Scan for the cell matching the given text and deliver its [X, Y] coordinate at center. 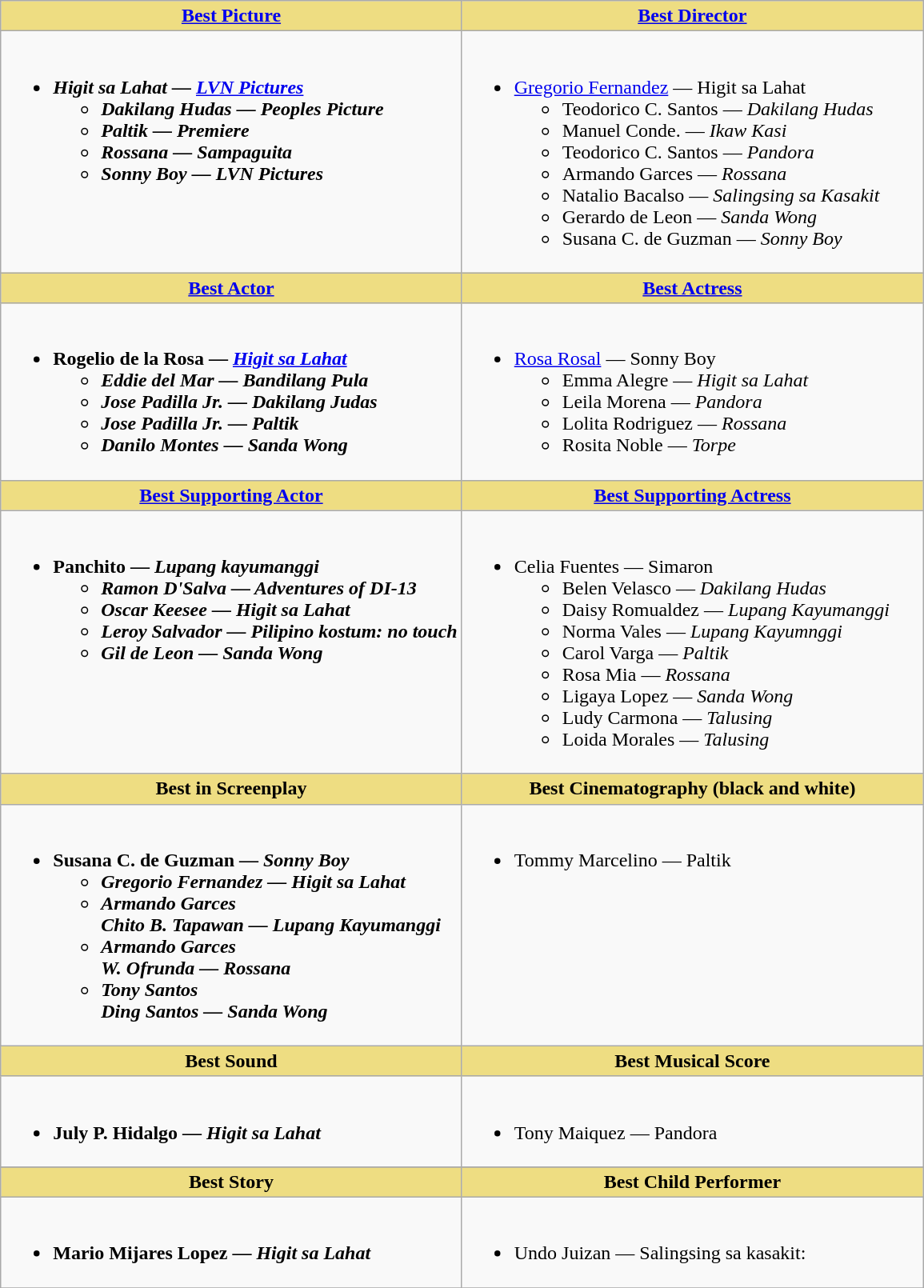
Best in Screenplay [231, 789]
Tommy Marcelino — Paltik [692, 925]
Best Supporting Actress [692, 495]
July P. Hidalgo — Higit sa Lahat [231, 1122]
Best Director [692, 16]
Best Child Performer [692, 1182]
Best Sound [231, 1061]
Rogelio de la Rosa — Higit sa LahatEddie del Mar — Bandilang PulaJose Padilla Jr. — Dakilang JudasJose Padilla Jr. — PaltikDanilo Montes — Sanda Wong [231, 392]
Best Actor [231, 288]
Best Musical Score [692, 1061]
Best Actress [692, 288]
Best Story [231, 1182]
Best Picture [231, 16]
Rosa Rosal — Sonny BoyEmma Alegre — Higit sa LahatLeila Morena — PandoraLolita Rodriguez — RossanaRosita Noble — Torpe [692, 392]
Higit sa Lahat — LVN PicturesDakilang Hudas — Peoples PicturePaltik — PremiereRossana — SampaguitaSonny Boy — LVN Pictures [231, 152]
Best Cinematography (black and white) [692, 789]
Mario Mijares Lopez — Higit sa Lahat [231, 1242]
Best Supporting Actor [231, 495]
Tony Maiquez — Pandora [692, 1122]
Undo Juizan — Salingsing sa kasakit: [692, 1242]
